Determine the [x, y] coordinate at the center of the cell enclosing the given text.  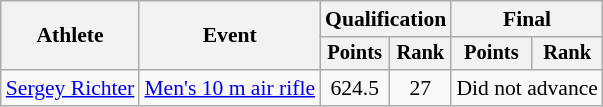
Sergey Richter [70, 88]
Qualification [386, 19]
Men's 10 m air rifle [230, 88]
624.5 [354, 88]
Athlete [70, 36]
Final [527, 19]
Event [230, 36]
27 [420, 88]
Did not advance [527, 88]
